Identify which cell holds the provided text, then report its [X, Y] central coordinate. 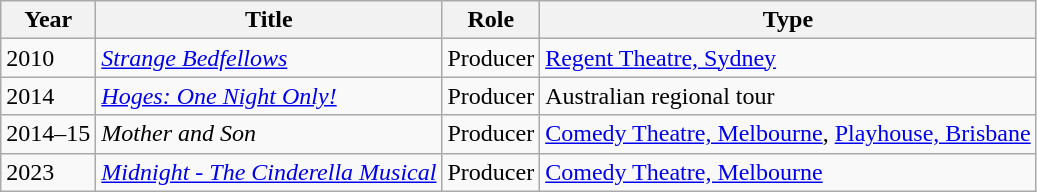
2014 [48, 96]
Comedy Theatre, Melbourne [788, 172]
Role [491, 20]
2014–15 [48, 134]
Type [788, 20]
Australian regional tour [788, 96]
Strange Bedfellows [269, 58]
2023 [48, 172]
Comedy Theatre, Melbourne, Playhouse, Brisbane [788, 134]
Hoges: One Night Only! [269, 96]
Title [269, 20]
Midnight - The Cinderella Musical [269, 172]
Regent Theatre, Sydney [788, 58]
2010 [48, 58]
Year [48, 20]
Mother and Son [269, 134]
